Identify which cell holds the provided text, then report its (X, Y) central coordinate. 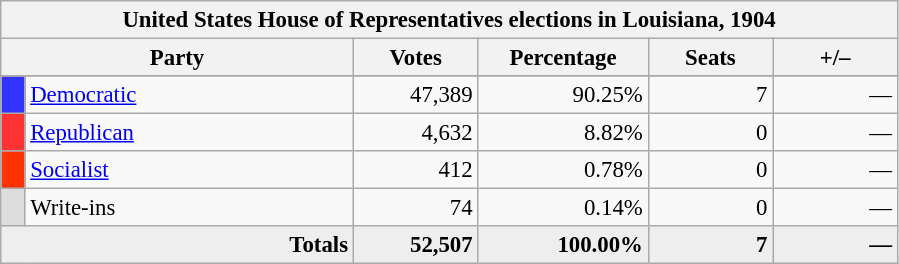
Party (178, 58)
412 (416, 170)
United States House of Representatives elections in Louisiana, 1904 (450, 20)
52,507 (416, 245)
0.78% (563, 170)
90.25% (563, 95)
Totals (178, 245)
Republican (189, 133)
Percentage (563, 58)
4,632 (416, 133)
74 (416, 208)
47,389 (416, 95)
Seats (710, 58)
+/– (836, 58)
0.14% (563, 208)
Write-ins (189, 208)
Democratic (189, 95)
8.82% (563, 133)
Votes (416, 58)
Socialist (189, 170)
100.00% (563, 245)
